Detect which cell encompasses the target text, then output its [X, Y] center coordinate. 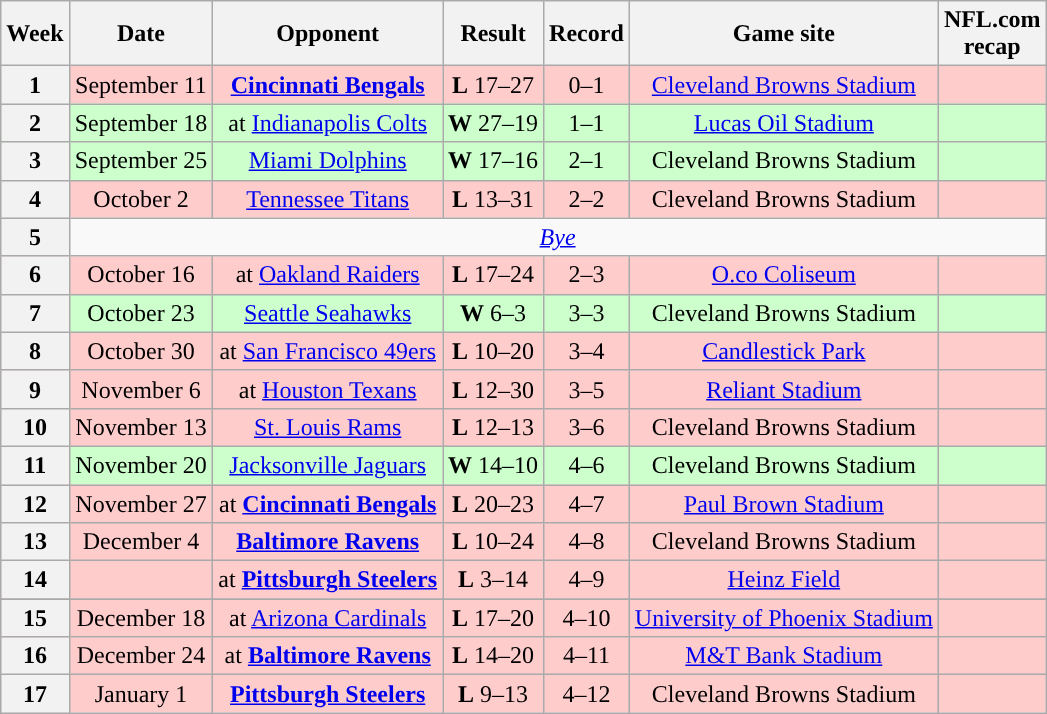
L 3–14 [494, 580]
December 24 [141, 656]
Cincinnati Bengals [328, 85]
3 [35, 161]
Jacksonville Jaguars [328, 465]
4–8 [587, 542]
6 [35, 275]
at Pittsburgh Steelers [328, 580]
Bye [558, 237]
at Houston Texans [328, 389]
November 6 [141, 389]
Pittsburgh Steelers [328, 694]
September 18 [141, 123]
L 12–13 [494, 427]
2–3 [587, 275]
at Baltimore Ravens [328, 656]
3–5 [587, 389]
9 [35, 389]
15 [35, 618]
11 [35, 465]
4–10 [587, 618]
October 2 [141, 199]
L 14–20 [494, 656]
November 13 [141, 427]
1 [35, 85]
3–6 [587, 427]
4 [35, 199]
W 14–10 [494, 465]
October 30 [141, 351]
W 6–3 [494, 313]
2–2 [587, 199]
W 17–16 [494, 161]
5 [35, 237]
Miami Dolphins [328, 161]
January 1 [141, 694]
4–7 [587, 503]
0–1 [587, 85]
November 27 [141, 503]
4–6 [587, 465]
September 11 [141, 85]
at Arizona Cardinals [328, 618]
Result [494, 34]
4–12 [587, 694]
Week [35, 34]
Paul Brown Stadium [784, 503]
University of Phoenix Stadium [784, 618]
3–3 [587, 313]
1–1 [587, 123]
Reliant Stadium [784, 389]
14 [35, 580]
L 12–30 [494, 389]
at Cincinnati Bengals [328, 503]
Record [587, 34]
3–4 [587, 351]
L 17–27 [494, 85]
December 18 [141, 618]
4–11 [587, 656]
4–9 [587, 580]
2–1 [587, 161]
at Indianapolis Colts [328, 123]
September 25 [141, 161]
L 20–23 [494, 503]
Baltimore Ravens [328, 542]
L 9–13 [494, 694]
7 [35, 313]
Game site [784, 34]
16 [35, 656]
O.co Coliseum [784, 275]
L 17–20 [494, 618]
St. Louis Rams [328, 427]
Opponent [328, 34]
8 [35, 351]
November 20 [141, 465]
2 [35, 123]
October 23 [141, 313]
Seattle Seahawks [328, 313]
M&T Bank Stadium [784, 656]
W 27–19 [494, 123]
10 [35, 427]
Lucas Oil Stadium [784, 123]
L 13–31 [494, 199]
L 10–20 [494, 351]
Heinz Field [784, 580]
L 17–24 [494, 275]
at Oakland Raiders [328, 275]
13 [35, 542]
12 [35, 503]
at San Francisco 49ers [328, 351]
Date [141, 34]
October 16 [141, 275]
L 10–24 [494, 542]
December 4 [141, 542]
NFL.comrecap [992, 34]
17 [35, 694]
Candlestick Park [784, 351]
Tennessee Titans [328, 199]
